Search for the cell housing the specified text and yield its [x, y] center coordinate. 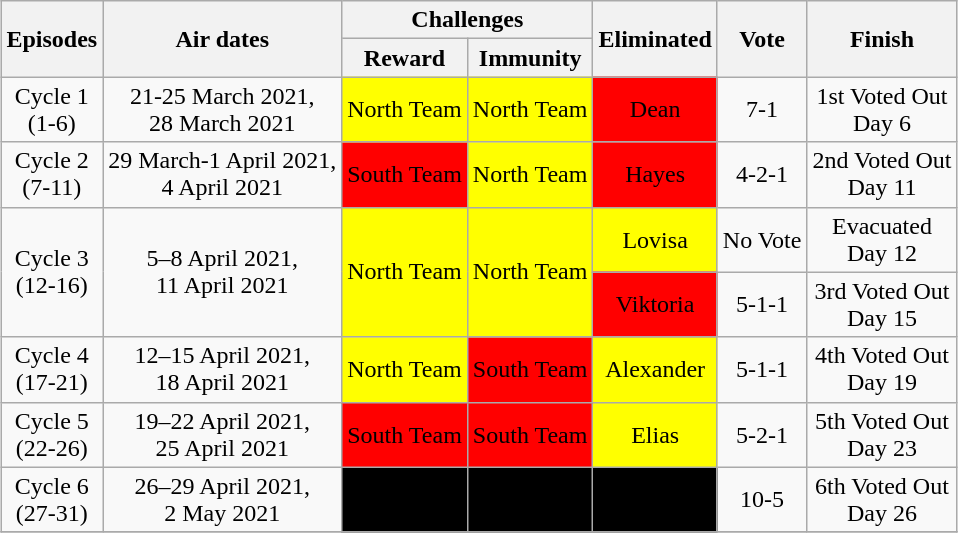
5-2-1 [762, 434]
No Vote [762, 240]
Ludvig [655, 500]
Finish [882, 39]
EvacuatedDay 12 [882, 240]
2nd Voted OutDay 11 [882, 174]
Alexander [655, 370]
Elias [655, 434]
Eliminated [655, 39]
1st Voted Out Day 6 [882, 110]
12–15 April 2021,18 April 2021 [222, 370]
10-5 [762, 500]
Challenges [468, 20]
Viktoria [655, 304]
Hayes [655, 174]
Reward [405, 58]
Lovisa [655, 240]
Cycle 4(17-21) [52, 370]
4th Voted OutDay 19 [882, 370]
Cycle 1(1-6) [52, 110]
Cycle 2(7-11) [52, 174]
Cycle 6(27-31) [52, 500]
Vote [762, 39]
26–29 April 2021,2 May 2021 [222, 500]
William [530, 500]
Air dates [222, 39]
29 March-1 April 2021,4 April 2021 [222, 174]
Johanna [405, 500]
5th Voted OutDay 23 [882, 434]
Cycle 5(22-26) [52, 434]
3rd Voted OutDay 15 [882, 304]
7-1 [762, 110]
Episodes [52, 39]
5–8 April 2021,11 April 2021 [222, 272]
19–22 April 2021,25 April 2021 [222, 434]
4-2-1 [762, 174]
Cycle 3(12-16) [52, 272]
Dean [655, 110]
Immunity [530, 58]
21-25 March 2021,28 March 2021 [222, 110]
6th Voted OutDay 26 [882, 500]
